Identify which cell holds the provided text, then report its [x, y] central coordinate. 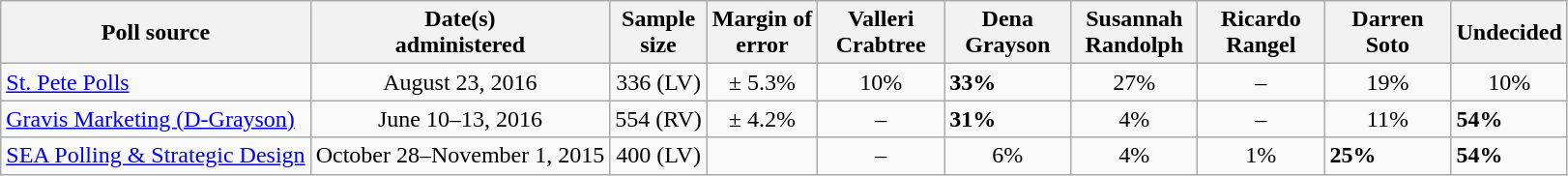
27% [1135, 82]
31% [1007, 119]
Date(s)administered [460, 33]
19% [1388, 82]
Samplesize [658, 33]
DenaGrayson [1007, 33]
± 4.2% [762, 119]
1% [1261, 156]
October 28–November 1, 2015 [460, 156]
June 10–13, 2016 [460, 119]
25% [1388, 156]
33% [1007, 82]
400 (LV) [658, 156]
St. Pete Polls [156, 82]
ValleriCrabtree [882, 33]
August 23, 2016 [460, 82]
6% [1007, 156]
± 5.3% [762, 82]
RicardoRangel [1261, 33]
Margin oferror [762, 33]
SEA Polling & Strategic Design [156, 156]
11% [1388, 119]
Poll source [156, 33]
554 (RV) [658, 119]
SusannahRandolph [1135, 33]
Gravis Marketing (D-Grayson) [156, 119]
Undecided [1509, 33]
DarrenSoto [1388, 33]
336 (LV) [658, 82]
